Provide the [X, Y] coordinate of the cell's center where the given text is located.  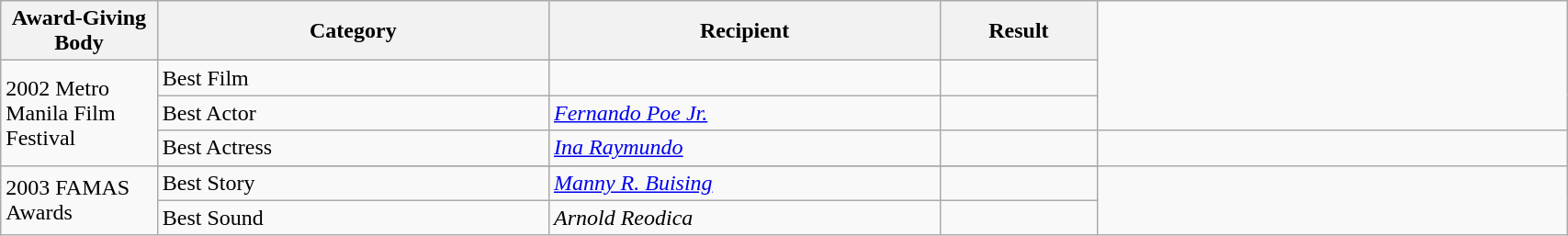
Best Film [353, 78]
Fernando Poe Jr. [744, 113]
Result [1019, 31]
Best Story [353, 183]
Ina Raymundo [744, 148]
Best Sound [353, 218]
Manny R. Buising [744, 183]
Recipient [744, 31]
Best Actor [353, 113]
Award-Giving Body [79, 31]
Best Actress [353, 148]
Category [353, 31]
2002 Metro Manila Film Festival [79, 113]
2003 FAMAS Awards [79, 200]
Arnold Reodica [744, 218]
